Search for the cell housing the specified text and yield its (X, Y) center coordinate. 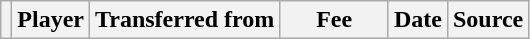
Transferred from (185, 20)
Fee (334, 20)
Source (488, 20)
Date (418, 20)
Player (51, 20)
